Scan for the cell matching the given text and deliver its (x, y) coordinate at center. 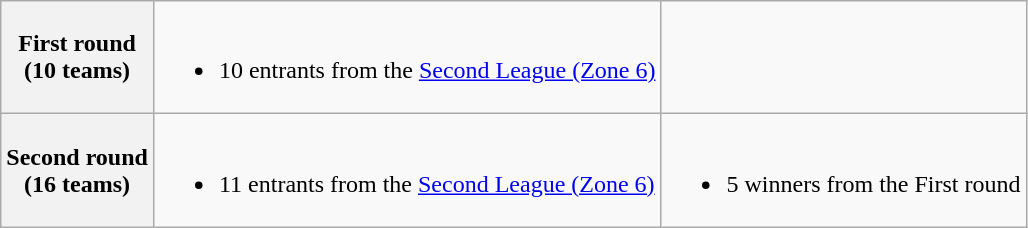
Second round (16 teams) (78, 170)
First round (10 teams) (78, 58)
5 winners from the First round (844, 170)
10 entrants from the Second League (Zone 6) (407, 58)
11 entrants from the Second League (Zone 6) (407, 170)
